Return the [x, y] coordinate for the center point of the cell that contains the specified text.  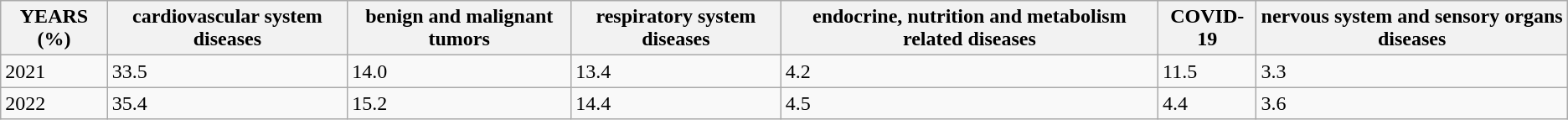
endocrine, nutrition and metabolism related diseases [969, 29]
13.4 [676, 71]
33.5 [228, 71]
14.0 [459, 71]
3.3 [1412, 71]
2022 [54, 103]
4.2 [969, 71]
respiratory system diseases [676, 29]
15.2 [459, 103]
nervous system and sensory organs diseases [1412, 29]
11.5 [1208, 71]
4.5 [969, 103]
COVID-19 [1208, 29]
cardiovascular system diseases [228, 29]
4.4 [1208, 103]
2021 [54, 71]
14.4 [676, 103]
3.6 [1412, 103]
benign and malignant tumors [459, 29]
35.4 [228, 103]
YEARS (%) [54, 29]
